Detect which cell encompasses the target text, then output its (X, Y) center coordinate. 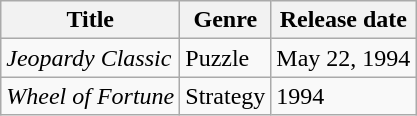
Jeopardy Classic (90, 58)
1994 (344, 96)
May 22, 1994 (344, 58)
Puzzle (226, 58)
Strategy (226, 96)
Release date (344, 20)
Wheel of Fortune (90, 96)
Title (90, 20)
Genre (226, 20)
